Scan for the cell matching the given text and deliver its (X, Y) coordinate at center. 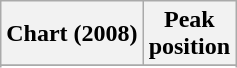
Chart (2008) (72, 34)
Peakposition (189, 34)
